Search for the cell housing the specified text and yield its (X, Y) center coordinate. 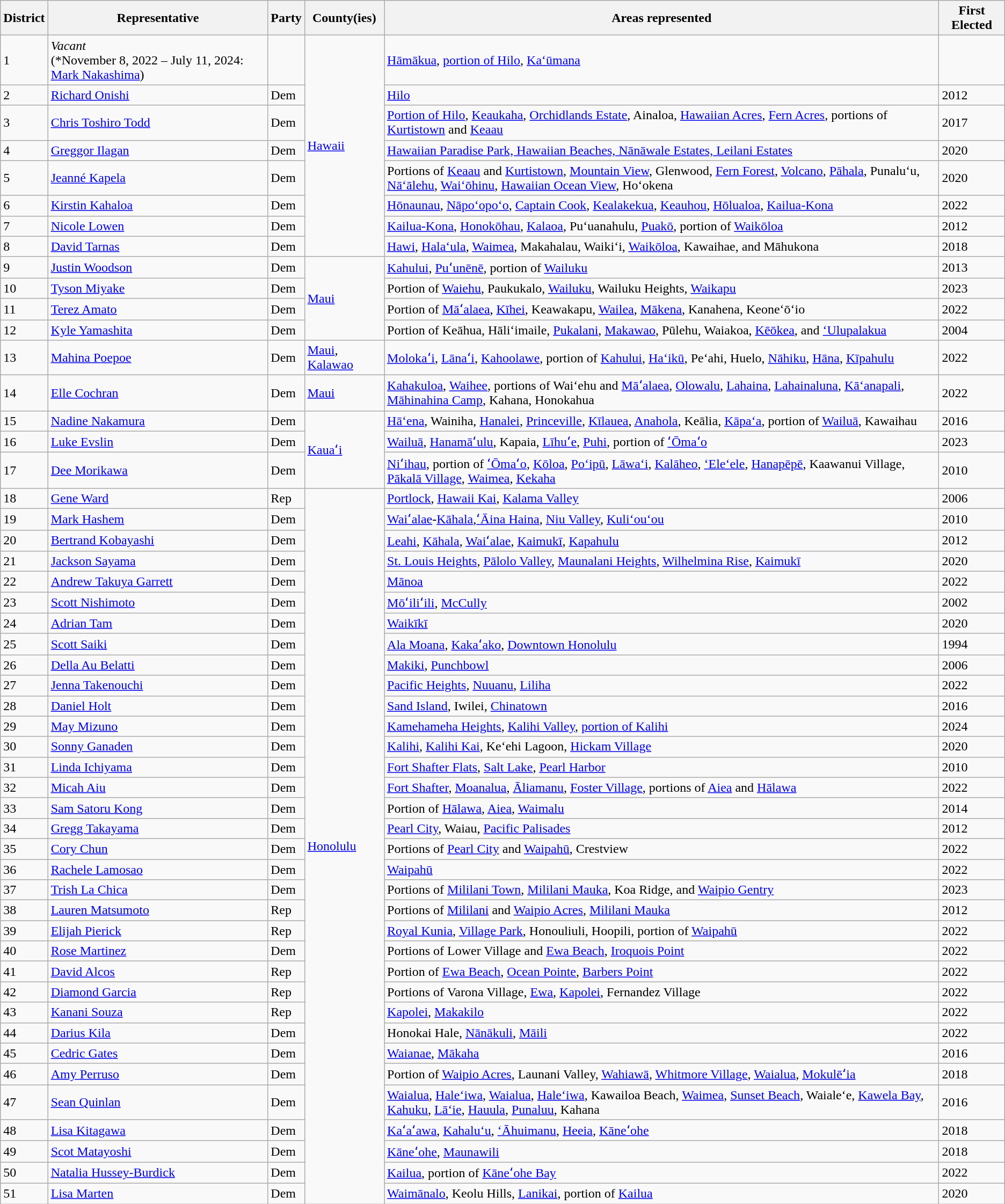
7 (24, 226)
Jenna Takenouchi (158, 685)
Portion of Waipio Acres, Launani Valley, Wahiawā, Whitmore Village, Waialua, Mokulēʻia (661, 1074)
Portions of Lower Village and Ewa Beach, Iroquois Point (661, 951)
David Alcos (158, 972)
Maui, Kalawao (344, 357)
Greggor Ilagan (158, 150)
Darius Kila (158, 1033)
Pearl City, Waiau, Pacific Palisades (661, 828)
Royal Kunia, Village Park, Honouliuli, Hoopili, portion of Waipahū (661, 931)
Kailua, portion of Kāneʻohe Bay (661, 1173)
Scott Saiki (158, 644)
Wailuā, Hanamāʻulu, Kapaia, Līhuʻe, Puhi, portion of ʻŌmaʻo (661, 442)
Areas represented (661, 18)
Terez Amato (158, 309)
Hilo (661, 95)
Kyle Yamashita (158, 330)
Jackson Sayama (158, 561)
Linda Ichiyama (158, 767)
Honolulu (344, 846)
Hawaii (344, 146)
34 (24, 828)
Gregg Takayama (158, 828)
Portion of Māʻalaea, Kīhei, Keawakapu, Wailea, Mākena, Kanahena, Keone‘ō‘io (661, 309)
Portions of Mililani and Waipio Acres, Mililani Mauka (661, 910)
Mānoa (661, 582)
26 (24, 665)
31 (24, 767)
4 (24, 150)
Kauaʻi (344, 449)
Micah Aiu (158, 787)
Honokai Hale, Nānākuli, Māili (661, 1033)
County(ies) (344, 18)
2017 (972, 122)
Kalihi, Kalihi Kai, Ke‘ehi Lagoon, Hickam Village (661, 747)
46 (24, 1074)
32 (24, 787)
42 (24, 992)
Portion of Ewa Beach, Ocean Pointe, Barbers Point (661, 972)
51 (24, 1193)
Niʻihau, portion of ʻŌmaʻo, Kōloa, Po‘ipū, Lāwa‘i, Kalāheo, ‘Ele‘ele, Hanapēpē, Kaawanui Village, Pākalā Village, Waimea, Kekaha (661, 470)
29 (24, 726)
2024 (972, 726)
8 (24, 246)
Kamehameha Heights, Kalihi Valley, portion of Kalihi (661, 726)
50 (24, 1173)
Portions of Varona Village, Ewa, Kapolei, Fernandez Village (661, 992)
Waiʻalae-Kāhala,ʻĀina Haina, Niu Valley, Kuli‘ou‘ou (661, 519)
25 (24, 644)
Gene Ward (158, 498)
Elijah Pierick (158, 931)
44 (24, 1033)
Pacific Heights, Nuuanu, Liliha (661, 685)
19 (24, 519)
Tyson Miyake (158, 288)
Justin Woodson (158, 267)
Lisa Kitagawa (158, 1130)
39 (24, 931)
First Elected (972, 18)
Waianae, Mākaha (661, 1053)
Kirstin Kahaloa (158, 206)
Portlock, Hawaii Kai, Kalama Valley (661, 498)
David Tarnas (158, 246)
Portions of Pearl City and Waipahū, Crestview (661, 849)
Bertrand Kobayashi (158, 541)
Kapolei, Makakilo (661, 1012)
2 (24, 95)
Jeanné Kapela (158, 178)
Molokaʻi, Lānaʻi, Kahoolawe, portion of Kahului, Ha‘ikū, Pe‘ahi, Huelo, Nāhiku, Hāna, Kīpahulu (661, 357)
Trish La Chica (158, 890)
6 (24, 206)
1 (24, 60)
District (24, 18)
43 (24, 1012)
Cory Chun (158, 849)
28 (24, 706)
Rose Martinez (158, 951)
Andrew Takuya Garrett (158, 582)
Sean Quinlan (158, 1103)
37 (24, 890)
21 (24, 561)
Waimānalo, Keolu Hills, Lanikai, portion of Kailua (661, 1193)
Sonny Ganaden (158, 747)
2013 (972, 267)
Daniel Holt (158, 706)
Mōʻiliʻili, McCully (661, 603)
45 (24, 1053)
Vacant(*November 8, 2022 – July 11, 2024: Mark Nakashima) (158, 60)
48 (24, 1130)
Hāmākua, portion of Hilo, Ka‘ūmana (661, 60)
3 (24, 122)
Luke Evslin (158, 442)
Waialua, Hale‘iwa, Waialua, Hale‘iwa, Kawailoa Beach, Waimea, Sunset Beach, Waiale‘e, Kawela Bay, Kahuku, Lā‘ie, Hauula, Punaluu, Kahana (661, 1103)
16 (24, 442)
Fort Shafter, Moanalua, Āliamanu, Foster Village, portions of Aiea and Hālawa (661, 787)
Lisa Marten (158, 1193)
47 (24, 1103)
Portions of Mililani Town, Mililani Mauka, Koa Ridge, and Waipio Gentry (661, 890)
Nicole Lowen (158, 226)
Scott Nishimoto (158, 603)
35 (24, 849)
Elle Cochran (158, 393)
Portions of Keaau and Kurtistown, Mountain View, Glenwood, Fern Forest, Volcano, Pāhala, Punalu‘u, Nā‘ālehu, Wai‘ōhinu, Hawaiian Ocean View, Ho‘okena (661, 178)
9 (24, 267)
2004 (972, 330)
Fort Shafter Flats, Salt Lake, Pearl Harbor (661, 767)
40 (24, 951)
36 (24, 869)
Chris Toshiro Todd (158, 122)
27 (24, 685)
5 (24, 178)
14 (24, 393)
Dee Morikawa (158, 470)
Scot Matayoshi (158, 1151)
Lauren Matsumoto (158, 910)
17 (24, 470)
2002 (972, 603)
Portion of Hālawa, Aiea, Waimalu (661, 808)
Mahina Poepoe (158, 357)
Party (286, 18)
Kahakuloa, Waihee, portions of Wai‘ehu and Māʻalaea, Olowalu, Lahaina, Lahainaluna, Kā‘anapali, Māhinahina Camp, Kahana, Honokahua (661, 393)
Sam Satoru Kong (158, 808)
15 (24, 421)
Waikīkī (661, 623)
Hawaiian Paradise Park, Hawaiian Beaches, Nānāwale Estates, Leilani Estates (661, 150)
Richard Onishi (158, 95)
30 (24, 747)
Portion of Keāhua, Hāli‘imaile, Pukalani, Makawao, Pūlehu, Waiakoa, Kēōkea, and ‘Ulupalakua (661, 330)
Della Au Belatti (158, 665)
Kaʻaʻawa, Kahalu‘u, ‘Āhuimanu, Heeia, Kāneʻohe (661, 1130)
13 (24, 357)
33 (24, 808)
38 (24, 910)
Hawi, Hala‘ula, Waimea, Makahalau, Waiki‘i, Waikōloa, Kawaihae, and Māhukona (661, 246)
Kanani Souza (158, 1012)
Waipahū (661, 869)
Amy Perruso (158, 1074)
Makiki, Punchbowl (661, 665)
Diamond Garcia (158, 992)
Portion of Waiehu, Paukukalo, Wailuku, Wailuku Heights, Waikapu (661, 288)
11 (24, 309)
10 (24, 288)
May Mizuno (158, 726)
Leahi, Kāhala, Waiʻalae, Kaimukī, Kapahulu (661, 541)
Hōnaunau, Nāpo‘opo‘o, Captain Cook, Kealakekua, Keauhou, Hōlualoa, Kailua-Kona (661, 206)
18 (24, 498)
St. Louis Heights, Pālolo Valley, Maunalani Heights, Wilhelmina Rise, Kaimukī (661, 561)
Mark Hashem (158, 519)
1994 (972, 644)
Kailua-Kona, Honokōhau, Kalaoa, Pu‘uanahulu, Puakō, portion of Waikōloa (661, 226)
Natalia Hussey-Burdick (158, 1173)
Portion of Hilo, Keaukaha, Orchidlands Estate, Ainaloa, Hawaiian Acres, Fern Acres, portions of Kurtistown and Keaau (661, 122)
20 (24, 541)
24 (24, 623)
23 (24, 603)
Ala Moana, Kakaʻako, Downtown Honolulu (661, 644)
Representative (158, 18)
Sand Island, Iwilei, Chinatown (661, 706)
12 (24, 330)
Rachele Lamosao (158, 869)
Kāneʻohe, Maunawili (661, 1151)
Nadine Nakamura (158, 421)
Adrian Tam (158, 623)
22 (24, 582)
2014 (972, 808)
Kahului, Puʻunēnē, portion of Wailuku (661, 267)
Hā‘ena, Wainiha, Hanalei, Princeville, Kīlauea, Anahola, Keālia, Kāpa‘a, portion of Wailuā, Kawaihau (661, 421)
Cedric Gates (158, 1053)
49 (24, 1151)
41 (24, 972)
